Determine the (x, y) coordinate at the center of the cell enclosing the given text.  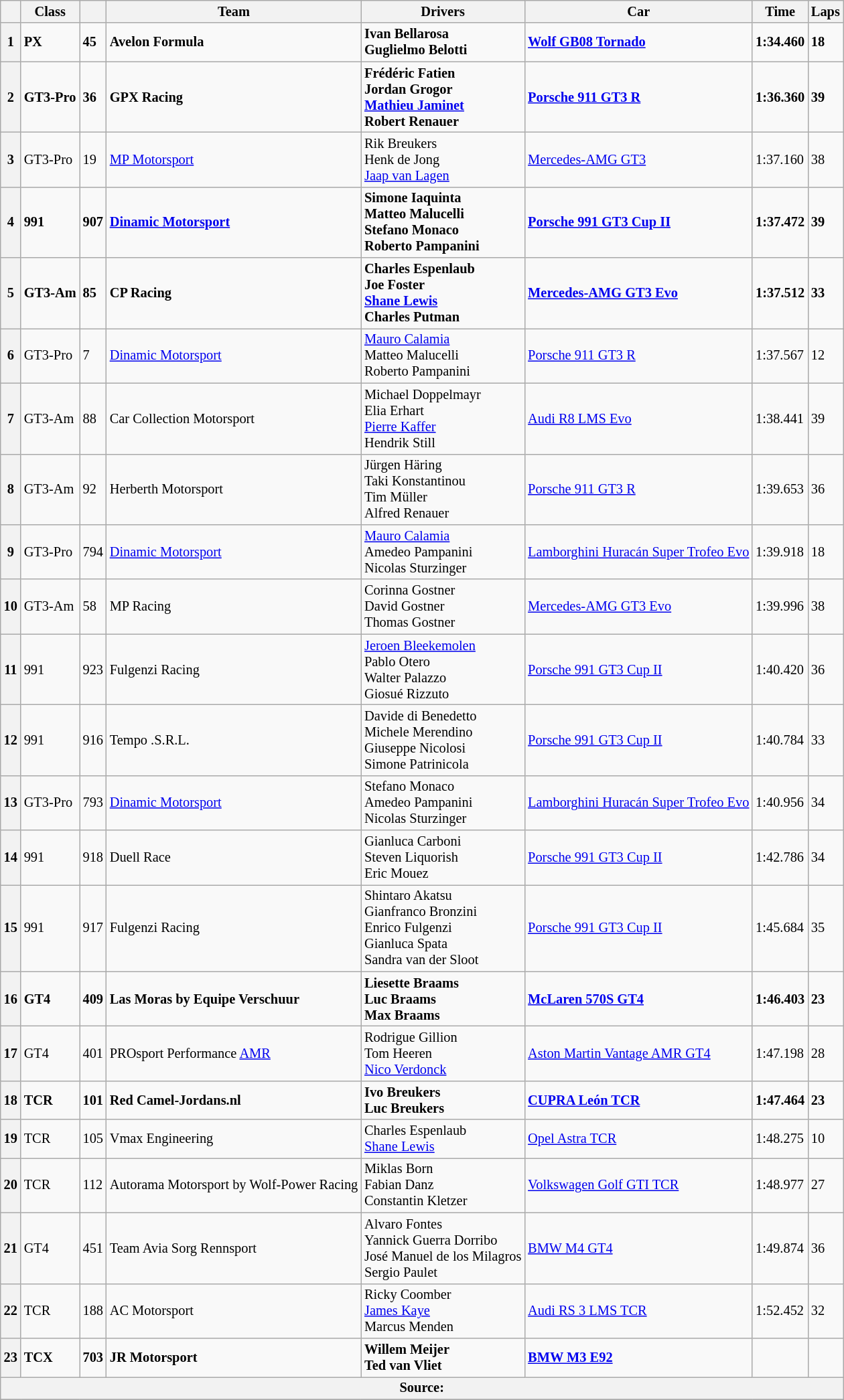
Jeroen Bleekemolen Pablo Otero Walter Palazzo Giosué Rizzuto (443, 670)
Mauro Calamia Matteo Malucelli Roberto Pampanini (443, 356)
1:34.460 (780, 42)
58 (93, 607)
1:42.786 (780, 858)
Laps (825, 11)
92 (93, 489)
22 (11, 1311)
1:47.198 (780, 1053)
409 (93, 999)
451 (93, 1248)
1:48.275 (780, 1139)
Michael Doppelmayr Elia Erhart Pierre Kaffer Hendrik Still (443, 418)
Audi R8 LMS Evo (638, 418)
Stefano Monaco Amedeo Pampanini Nicolas Sturzinger (443, 803)
35 (825, 928)
88 (93, 418)
20 (11, 1185)
11 (11, 670)
703 (93, 1357)
PROsport Performance AMR (234, 1053)
1:38.441 (780, 418)
Time (780, 11)
Car Collection Motorsport (234, 418)
Corinna Gostner David Gostner Thomas Gostner (443, 607)
112 (93, 1185)
Aston Martin Vantage AMR GT4 (638, 1053)
1:52.452 (780, 1311)
1:40.784 (780, 740)
Mauro Calamia Amedeo Pampanini Nicolas Sturzinger (443, 552)
Charles Espenlaub Joe Foster Shane Lewis Charles Putman (443, 293)
793 (93, 803)
105 (93, 1139)
916 (93, 740)
MP Motorsport (234, 159)
1:37.567 (780, 356)
Liesette Braams Luc Braams Max Braams (443, 999)
6 (11, 356)
BMW M3 E92 (638, 1357)
1:40.956 (780, 803)
Source: (422, 1388)
McLaren 570S GT4 (638, 999)
918 (93, 858)
PX (50, 42)
923 (93, 670)
Red Camel-Jordans.nl (234, 1100)
Frédéric Fatien Jordan Grogor Mathieu Jaminet Robert Renauer (443, 97)
188 (93, 1311)
CUPRA León TCR (638, 1100)
17 (11, 1053)
AC Motorsport (234, 1311)
Team (234, 11)
27 (825, 1185)
2 (11, 97)
21 (11, 1248)
Avelon Formula (234, 42)
Opel Astra TCR (638, 1139)
32 (825, 1311)
Car (638, 11)
1:39.918 (780, 552)
1:39.996 (780, 607)
Duell Race (234, 858)
1:46.403 (780, 999)
Simone Iaquinta Matteo Malucelli Stefano Monaco Roberto Pampanini (443, 222)
JR Motorsport (234, 1357)
Ivan Bellarosa Guglielmo Belotti (443, 42)
Las Moras by Equipe Verschuur (234, 999)
1:47.464 (780, 1100)
CP Racing (234, 293)
101 (93, 1100)
1:48.977 (780, 1185)
9 (11, 552)
1:45.684 (780, 928)
TCX (50, 1357)
Audi RS 3 LMS TCR (638, 1311)
Team Avia Sorg Rennsport (234, 1248)
907 (93, 222)
GPX Racing (234, 97)
45 (93, 42)
Volkswagen Golf GTI TCR (638, 1185)
401 (93, 1053)
1:39.653 (780, 489)
Tempo .S.R.L. (234, 740)
1:40.420 (780, 670)
Vmax Engineering (234, 1139)
Jürgen Häring Taki Konstantinou Tim Müller Alfred Renauer (443, 489)
8 (11, 489)
Rik Breukers Henk de Jong Jaap van Lagen (443, 159)
1:37.160 (780, 159)
Autorama Motorsport by Wolf-Power Racing (234, 1185)
Mercedes-AMG GT3 (638, 159)
Charles Espenlaub Shane Lewis (443, 1139)
BMW M4 GT4 (638, 1248)
1:37.472 (780, 222)
13 (11, 803)
Miklas Born Fabian Danz Constantin Kletzer (443, 1185)
794 (93, 552)
4 (11, 222)
16 (11, 999)
Ivo Breukers Luc Breukers (443, 1100)
Drivers (443, 11)
1:36.360 (780, 97)
Ricky Coomber James Kaye Marcus Menden (443, 1311)
Wolf GB08 Tornado (638, 42)
Rodrigue Gillion Tom Heeren Nico Verdonck (443, 1053)
Gianluca Carboni Steven Liquorish Eric Mouez (443, 858)
Davide di Benedetto Michele Merendino Giuseppe Nicolosi Simone Patrinicola (443, 740)
1 (11, 42)
MP Racing (234, 607)
1:37.512 (780, 293)
Herberth Motorsport (234, 489)
15 (11, 928)
5 (11, 293)
3 (11, 159)
28 (825, 1053)
Shintaro Akatsu Gianfranco Bronzini Enrico Fulgenzi Gianluca Spata Sandra van der Sloot (443, 928)
Alvaro Fontes Yannick Guerra Dorribo José Manuel de los Milagros Sergio Paulet (443, 1248)
85 (93, 293)
917 (93, 928)
14 (11, 858)
Class (50, 11)
Willem Meijer Ted van Vliet (443, 1357)
1:49.874 (780, 1248)
